Extract the [X, Y] coordinate from the center of the cell holding the provided text.  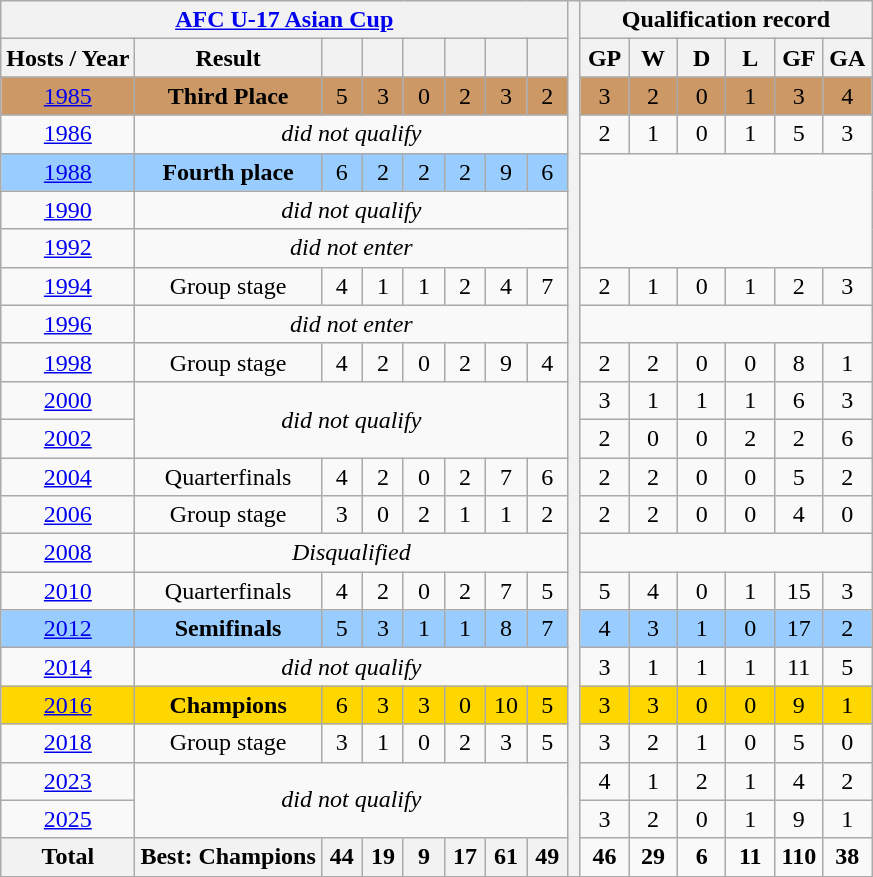
1992 [68, 248]
29 [654, 857]
AFC U-17 Asian Cup [284, 20]
2025 [68, 819]
49 [548, 857]
10 [506, 705]
Result [228, 58]
Champions [228, 705]
1996 [68, 324]
Best: Champions [228, 857]
Total [68, 857]
19 [382, 857]
61 [506, 857]
2018 [68, 743]
GP [604, 58]
GF [800, 58]
2008 [68, 553]
1988 [68, 172]
W [654, 58]
2000 [68, 400]
2023 [68, 781]
L [750, 58]
46 [604, 857]
44 [342, 857]
Semifinals [228, 629]
2012 [68, 629]
1985 [68, 96]
D [702, 58]
1994 [68, 286]
Fourth place [228, 172]
2004 [68, 477]
1990 [68, 210]
2016 [68, 705]
Third Place [228, 96]
110 [800, 857]
2010 [68, 591]
1998 [68, 362]
GA [848, 58]
38 [848, 857]
1986 [68, 134]
2014 [68, 667]
2002 [68, 438]
Qualification record [726, 20]
Disqualified [352, 553]
Hosts / Year [68, 58]
2006 [68, 515]
15 [800, 591]
